Determine the (x, y) coordinate at the center of the cell enclosing the given text.  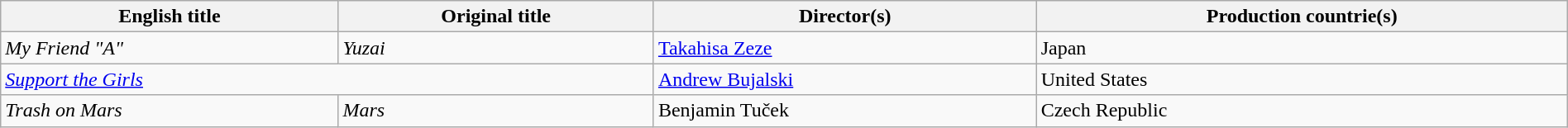
Director(s) (845, 17)
Trash on Mars (170, 111)
Takahisa Zeze (845, 48)
Benjamin Tuček (845, 111)
Mars (496, 111)
Production countrie(s) (1302, 17)
Japan (1302, 48)
Support the Girls (327, 79)
English title (170, 17)
Original title (496, 17)
United States (1302, 79)
My Friend "A" (170, 48)
Andrew Bujalski (845, 79)
Yuzai (496, 48)
Czech Republic (1302, 111)
